Find where the given text appears and provide that cell's center as [X, Y] coordinate. 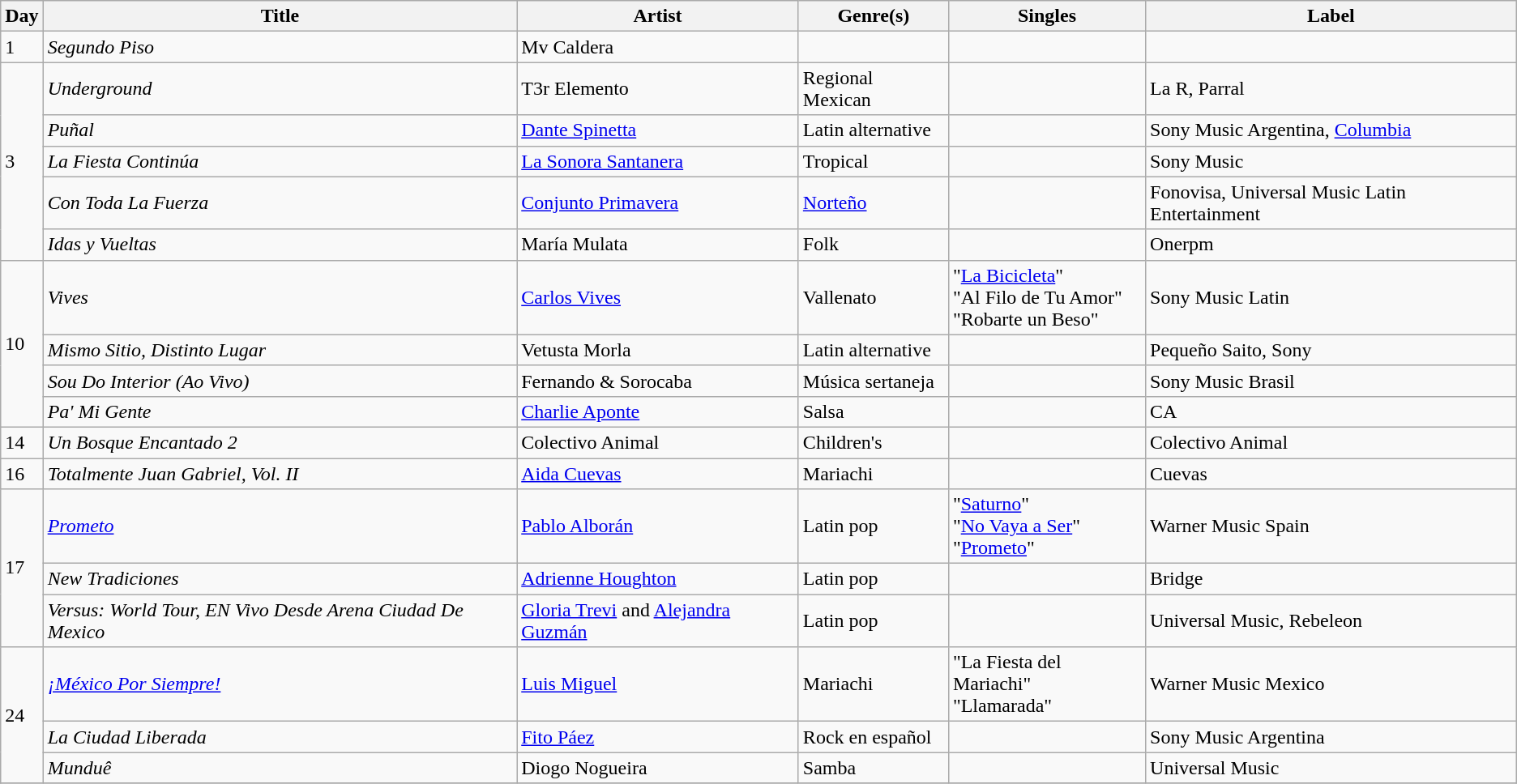
14 [22, 442]
"Saturno""No Vaya a Ser""Prometo" [1047, 526]
Música sertaneja [874, 381]
La Sonora Santanera [658, 161]
16 [22, 474]
Underground [280, 89]
Title [280, 16]
Vives [280, 297]
10 [22, 343]
Sony Music Argentina, Columbia [1331, 130]
CA [1331, 411]
Mismo Sitio, Distinto Lugar [280, 350]
Norteño [874, 202]
Prometo [280, 526]
Aida Cuevas [658, 474]
Singles [1047, 16]
Luis Miguel [658, 684]
"La Fiesta del Mariachi""Llamarada" [1047, 684]
Genre(s) [874, 16]
María Mulata [658, 245]
Munduê [280, 768]
La R, Parral [1331, 89]
Universal Music [1331, 768]
Pablo Alborán [658, 526]
La Ciudad Liberada [280, 737]
Fito Páez [658, 737]
Bridge [1331, 579]
Fernando & Sorocaba [658, 381]
Conjunto Primavera [658, 202]
17 [22, 569]
Carlos Vives [658, 297]
Folk [874, 245]
Pa' Mi Gente [280, 411]
Vallenato [874, 297]
Puñal [280, 130]
La Fiesta Continúa [280, 161]
¡México Por Siempre! [280, 684]
Children's [874, 442]
Idas y Vueltas [280, 245]
New Tradiciones [280, 579]
Universal Music, Rebeleon [1331, 620]
Salsa [874, 411]
Totalmente Juan Gabriel, Vol. II [280, 474]
"La Bicicleta""Al Filo de Tu Amor""Robarte un Beso" [1047, 297]
Cuevas [1331, 474]
Gloria Trevi and Alejandra Guzmán [658, 620]
Charlie Aponte [658, 411]
Sony Music Argentina [1331, 737]
Versus: World Tour, EN Vivo Desde Arena Ciudad De Mexico [280, 620]
3 [22, 161]
Day [22, 16]
Warner Music Mexico [1331, 684]
Sony Music [1331, 161]
Sony Music Latin [1331, 297]
Pequeño Saito, Sony [1331, 350]
Segundo Piso [280, 47]
24 [22, 715]
Rock en español [874, 737]
Adrienne Houghton [658, 579]
Dante Spinetta [658, 130]
1 [22, 47]
Mv Caldera [658, 47]
T3r Elemento [658, 89]
Con Toda La Fuerza [280, 202]
Samba [874, 768]
Tropical [874, 161]
Vetusta Morla [658, 350]
Regional Mexican [874, 89]
Un Bosque Encantado 2 [280, 442]
Artist [658, 16]
Warner Music Spain [1331, 526]
Onerpm [1331, 245]
Sou Do Interior (Ao Vivo) [280, 381]
Label [1331, 16]
Sony Music Brasil [1331, 381]
Fonovisa, Universal Music Latin Entertainment [1331, 202]
Diogo Nogueira [658, 768]
